From the cell containing the given text, extract its center point as (X, Y) coordinate. 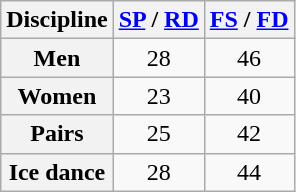
Men (57, 58)
Pairs (57, 134)
SP / RD (158, 20)
44 (249, 172)
Discipline (57, 20)
Women (57, 96)
23 (158, 96)
25 (158, 134)
42 (249, 134)
FS / FD (249, 20)
46 (249, 58)
Ice dance (57, 172)
40 (249, 96)
